Search for the cell housing the specified text and yield its (X, Y) center coordinate. 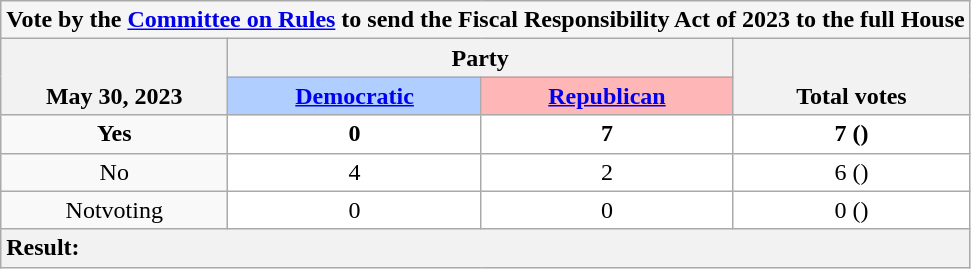
6 () (852, 172)
Vote by the Committee on Rules to send the Fiscal Responsibility Act of 2023 to the full House (486, 20)
7 (606, 134)
7 () (852, 134)
Yes (114, 134)
No (114, 172)
Notvoting (114, 210)
2 (606, 172)
Party (480, 58)
4 (355, 172)
0 () (852, 210)
May 30, 2023 (114, 77)
Democratic (355, 96)
Total votes (852, 77)
Result: (486, 248)
Republican (606, 96)
